Find where the given text appears and provide that cell's center as (X, Y) coordinate. 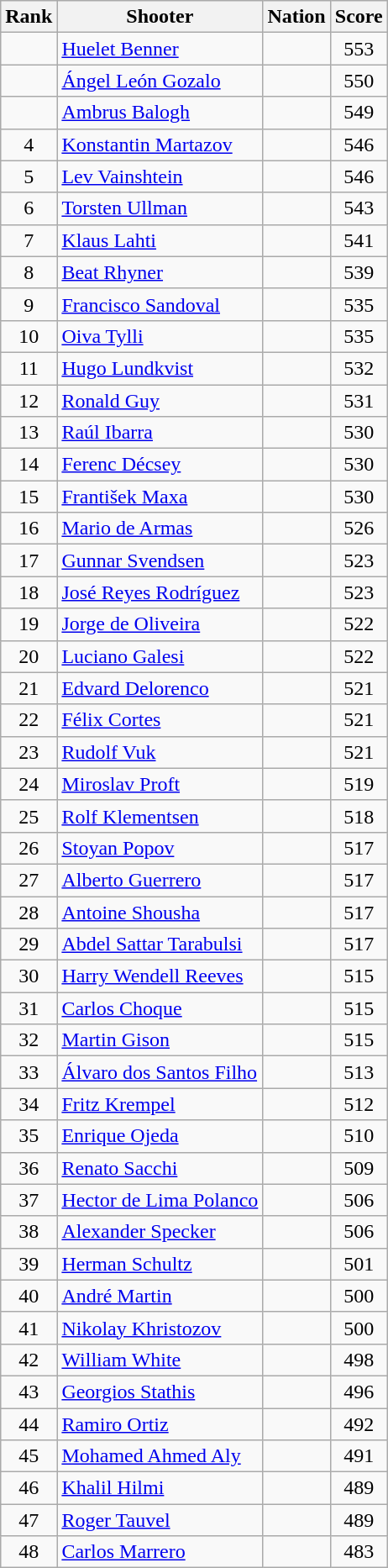
25 (29, 816)
Ronald Guy (160, 401)
Carlos Marrero (160, 1552)
492 (359, 1424)
7 (29, 240)
Roger Tauvel (160, 1520)
40 (29, 1296)
47 (29, 1520)
Antoine Shousha (160, 912)
12 (29, 401)
26 (29, 848)
550 (359, 81)
510 (359, 1136)
526 (359, 529)
39 (29, 1264)
22 (29, 720)
Ramiro Ortiz (160, 1424)
8 (29, 272)
Mohamed Ahmed Aly (160, 1456)
Oiva Tylli (160, 336)
Carlos Choque (160, 1008)
Nikolay Khristozov (160, 1328)
Georgios Stathis (160, 1392)
491 (359, 1456)
Álvaro dos Santos Filho (160, 1072)
Félix Cortes (160, 720)
34 (29, 1104)
Renato Sacchi (160, 1168)
Torsten Ullman (160, 208)
45 (29, 1456)
Abdel Sattar Tarabulsi (160, 944)
48 (29, 1552)
46 (29, 1488)
Ambrus Balogh (160, 113)
33 (29, 1072)
4 (29, 145)
35 (29, 1136)
498 (359, 1360)
František Maxa (160, 497)
29 (29, 944)
Harry Wendell Reeves (160, 976)
Enrique Ojeda (160, 1136)
Lev Vainshtein (160, 176)
19 (29, 624)
21 (29, 688)
Konstantin Martazov (160, 145)
41 (29, 1328)
32 (29, 1040)
42 (29, 1360)
André Martin (160, 1296)
24 (29, 784)
532 (359, 368)
Alberto Guerrero (160, 880)
Francisco Sandoval (160, 304)
37 (29, 1200)
17 (29, 560)
Rudolf Vuk (160, 752)
Klaus Lahti (160, 240)
6 (29, 208)
Raúl Ibarra (160, 433)
José Reyes Rodríguez (160, 592)
553 (359, 49)
20 (29, 656)
518 (359, 816)
501 (359, 1264)
16 (29, 529)
Nation (296, 17)
543 (359, 208)
496 (359, 1392)
Hector de Lima Polanco (160, 1200)
14 (29, 465)
Stoyan Popov (160, 848)
Khalil Hilmi (160, 1488)
Rolf Klementsen (160, 816)
31 (29, 1008)
Rank (29, 17)
44 (29, 1424)
38 (29, 1232)
Shooter (160, 17)
483 (359, 1552)
Fritz Krempel (160, 1104)
Score (359, 17)
541 (359, 240)
15 (29, 497)
509 (359, 1168)
513 (359, 1072)
13 (29, 433)
9 (29, 304)
Herman Schultz (160, 1264)
Ferenc Décsey (160, 465)
Hugo Lundkvist (160, 368)
28 (29, 912)
11 (29, 368)
Alexander Specker (160, 1232)
Ángel León Gozalo (160, 81)
Beat Rhyner (160, 272)
5 (29, 176)
549 (359, 113)
Miroslav Proft (160, 784)
Jorge de Oliveira (160, 624)
10 (29, 336)
36 (29, 1168)
43 (29, 1392)
Mario de Armas (160, 529)
Luciano Galesi (160, 656)
531 (359, 401)
Martin Gison (160, 1040)
William White (160, 1360)
539 (359, 272)
27 (29, 880)
23 (29, 752)
18 (29, 592)
Gunnar Svendsen (160, 560)
Edvard Delorenco (160, 688)
512 (359, 1104)
519 (359, 784)
30 (29, 976)
Huelet Benner (160, 49)
